Pinpoint the cell where the given text exists, returning its [X, Y] midpoint coordinate. 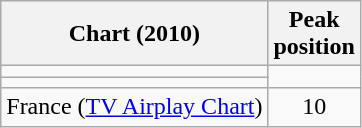
10 [314, 107]
Peakposition [314, 34]
Chart (2010) [134, 34]
France (TV Airplay Chart) [134, 107]
